Capture the cell that displays the provided text and extract its (x, y) central coordinate. 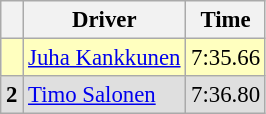
2 (12, 95)
7:36.80 (226, 95)
Juha Kankkunen (104, 58)
Timo Salonen (104, 95)
Time (226, 20)
Driver (104, 20)
7:35.66 (226, 58)
